For the text-containing cell, return its midpoint in (X, Y) coordinate format. 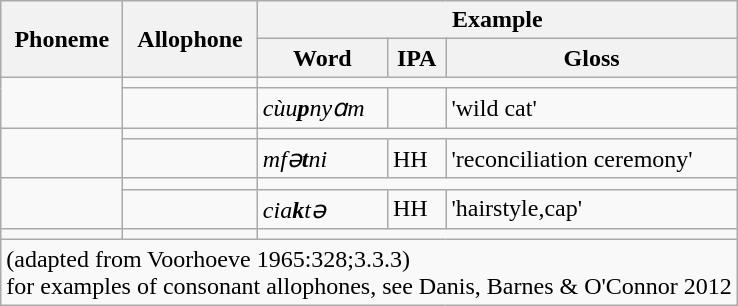
(adapted from Voorhoeve 1965:328;3.3.3)for examples of consonant allophones, see Danis, Barnes & O'Connor 2012 (370, 272)
IPA (416, 58)
Example (497, 20)
mfətni (322, 159)
'reconciliation ceremony' (592, 159)
'wild cat' (592, 108)
Gloss (592, 58)
'hairstyle,cap' (592, 209)
Word (322, 58)
Phoneme (62, 39)
ciaktə (322, 209)
cùupnyɑm (322, 108)
Allophone (190, 39)
